Return (x, y) of the center of cell containing provided text 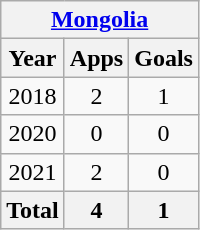
Goals (164, 58)
Year (33, 58)
2020 (33, 134)
Apps (96, 58)
Total (33, 210)
2021 (33, 172)
Mongolia (100, 20)
4 (96, 210)
2018 (33, 96)
